Output the (x, y) coordinate of the center of the cell containing the given text.  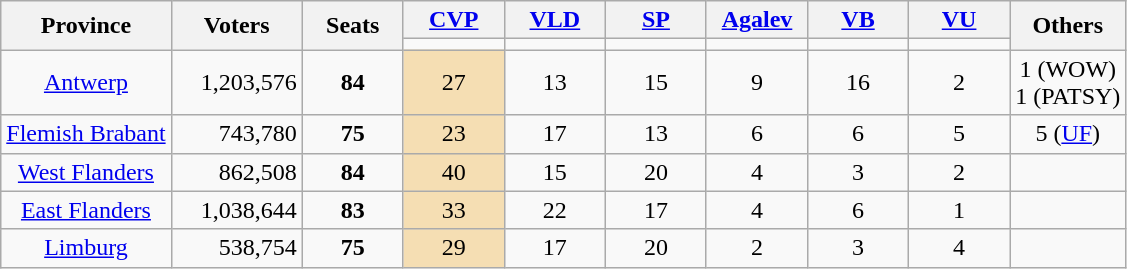
VB (858, 20)
1 (960, 210)
29 (454, 248)
SP (656, 20)
5 (960, 134)
VU (960, 20)
33 (454, 210)
VLD (554, 20)
9 (756, 82)
Seats (352, 26)
16 (858, 82)
Limburg (86, 248)
Voters (236, 26)
East Flanders (86, 210)
83 (352, 210)
Flemish Brabant (86, 134)
Antwerp (86, 82)
40 (454, 172)
5 (UF) (1068, 134)
Province (86, 26)
538,754 (236, 248)
West Flanders (86, 172)
1,203,576 (236, 82)
27 (454, 82)
1 (WOW)1 (PATSY) (1068, 82)
743,780 (236, 134)
862,508 (236, 172)
23 (454, 134)
Others (1068, 26)
1,038,644 (236, 210)
Agalev (756, 20)
22 (554, 210)
CVP (454, 20)
